Return [x, y] of the center of cell containing provided text 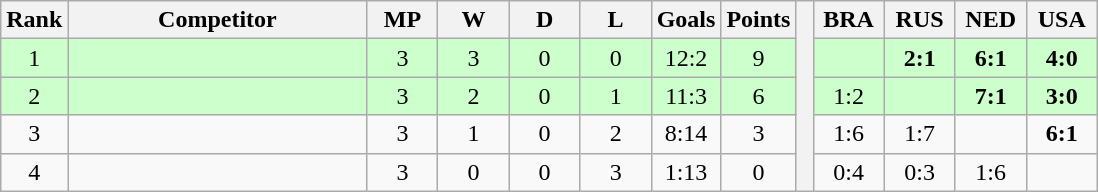
1:2 [848, 96]
2:1 [920, 58]
Competitor [218, 20]
7:1 [990, 96]
MP [402, 20]
0:4 [848, 172]
1:13 [686, 172]
RUS [920, 20]
12:2 [686, 58]
USA [1062, 20]
1:7 [920, 134]
8:14 [686, 134]
Goals [686, 20]
9 [758, 58]
NED [990, 20]
L [616, 20]
Points [758, 20]
3:0 [1062, 96]
0:3 [920, 172]
6 [758, 96]
11:3 [686, 96]
BRA [848, 20]
Rank [34, 20]
W [474, 20]
4 [34, 172]
4:0 [1062, 58]
D [544, 20]
